Locate the cell with the specified text and output its [x, y] center coordinate. 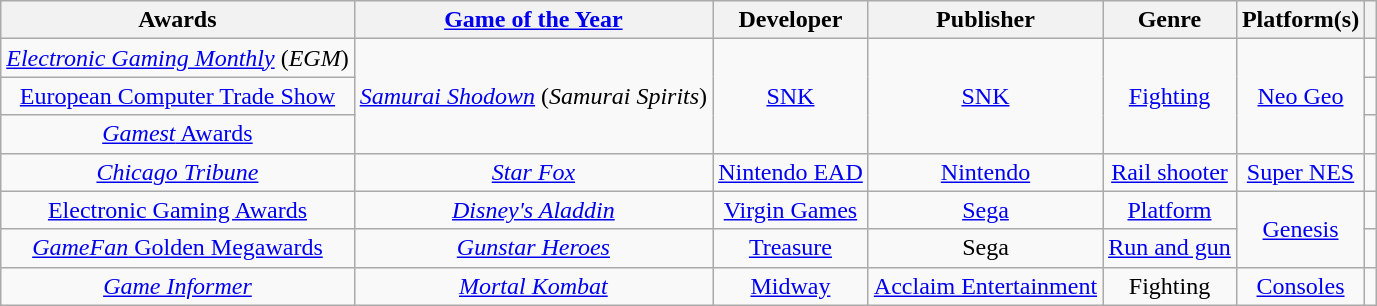
Electronic Gaming Monthly (EGM) [178, 58]
Game Informer [178, 286]
Consoles [1300, 286]
Platform [1170, 210]
Nintendo [985, 172]
Super NES [1300, 172]
Midway [791, 286]
Disney's Aladdin [533, 210]
Gunstar Heroes [533, 248]
Rail shooter [1170, 172]
Publisher [985, 20]
Run and gun [1170, 248]
Awards [178, 20]
Mortal Kombat [533, 286]
GameFan Golden Megawards [178, 248]
Neo Geo [1300, 96]
Electronic Gaming Awards [178, 210]
Genesis [1300, 229]
Platform(s) [1300, 20]
Virgin Games [791, 210]
Star Fox [533, 172]
Developer [791, 20]
Nintendo EAD [791, 172]
Gamest Awards [178, 134]
Genre [1170, 20]
European Computer Trade Show [178, 96]
Treasure [791, 248]
Samurai Shodown (Samurai Spirits) [533, 96]
Acclaim Entertainment [985, 286]
Game of the Year [533, 20]
Chicago Tribune [178, 172]
